For the text-containing cell, return its midpoint in [x, y] coordinate format. 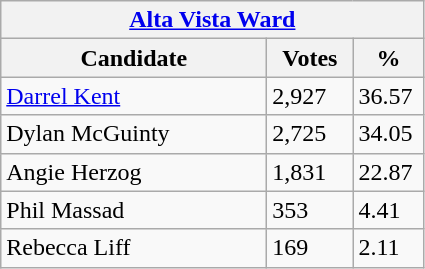
Rebecca Liff [134, 248]
Alta Vista Ward [212, 20]
Angie Herzog [134, 172]
Candidate [134, 58]
353 [310, 210]
% [388, 58]
2,927 [310, 96]
169 [310, 248]
22.87 [388, 172]
34.05 [388, 134]
36.57 [388, 96]
Votes [310, 58]
2.11 [388, 248]
4.41 [388, 210]
1,831 [310, 172]
Darrel Kent [134, 96]
Phil Massad [134, 210]
Dylan McGuinty [134, 134]
2,725 [310, 134]
